Capture the cell that displays the provided text and extract its (X, Y) central coordinate. 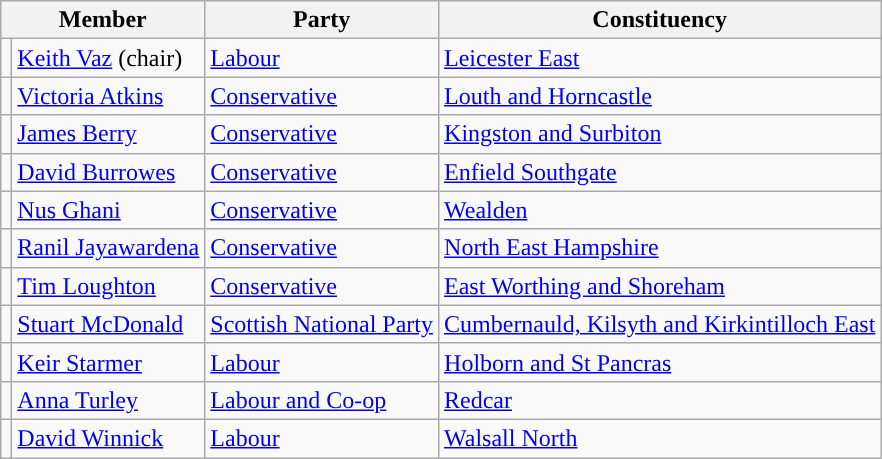
Louth and Horncastle (660, 96)
David Burrowes (108, 172)
Keith Vaz (chair) (108, 58)
Holborn and St Pancras (660, 362)
Ranil Jayawardena (108, 248)
Party (322, 20)
Kingston and Surbiton (660, 134)
Constituency (660, 20)
Anna Turley (108, 400)
Cumbernauld, Kilsyth and Kirkintilloch East (660, 324)
David Winnick (108, 438)
Nus Ghani (108, 210)
Victoria Atkins (108, 96)
Leicester East (660, 58)
Redcar (660, 400)
Stuart McDonald (108, 324)
North East Hampshire (660, 248)
Tim Loughton (108, 286)
Wealden (660, 210)
Enfield Southgate (660, 172)
Scottish National Party (322, 324)
James Berry (108, 134)
Member (103, 20)
Labour and Co-op (322, 400)
Walsall North (660, 438)
East Worthing and Shoreham (660, 286)
Keir Starmer (108, 362)
